From the cell containing the given text, extract its center point as [x, y] coordinate. 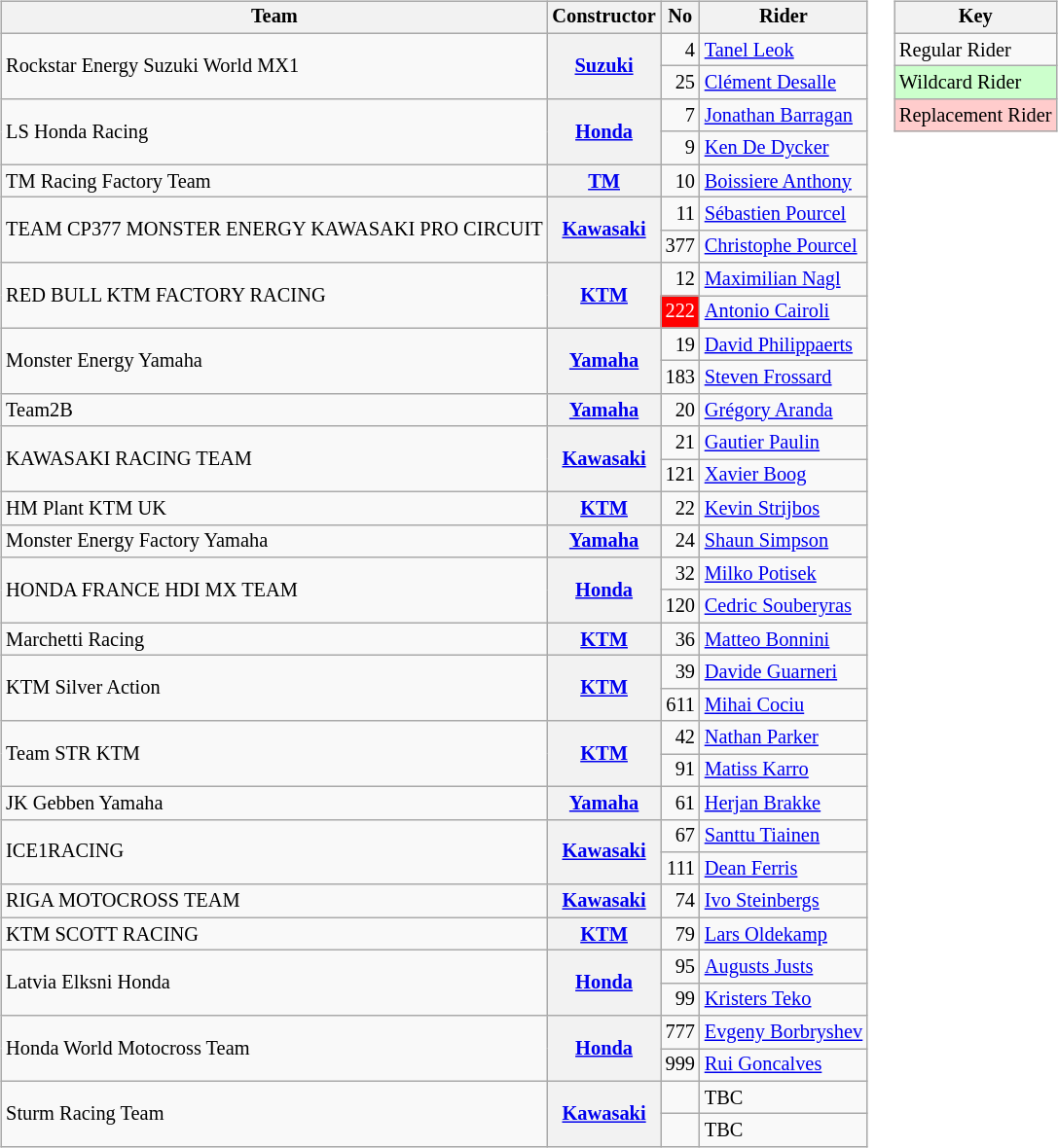
Evgeny Borbryshev [784, 1032]
Grégory Aranda [784, 411]
TEAM CP377 MONSTER ENERGY KAWASAKI PRO CIRCUIT [274, 230]
Christophe Pourcel [784, 246]
KTM SCOTT RACING [274, 934]
222 [680, 312]
KAWASAKI RACING TEAM [274, 459]
Replacement Rider [975, 116]
Antonio Cairoli [784, 312]
HM Plant KTM UK [274, 508]
Herjan Brakke [784, 803]
Rider [784, 18]
777 [680, 1032]
Tanel Leok [784, 50]
611 [680, 704]
42 [680, 737]
Matiss Karro [784, 771]
Augusts Justs [784, 967]
TM Racing Factory Team [274, 181]
RED BULL KTM FACTORY RACING [274, 296]
39 [680, 672]
Shaun Simpson [784, 541]
9 [680, 148]
Constructor [604, 18]
377 [680, 246]
19 [680, 344]
Suzuki [604, 66]
RIGA MOTOCROSS TEAM [274, 901]
Team2B [274, 411]
Milko Potisek [784, 574]
4 [680, 50]
Steven Frossard [784, 377]
JK Gebben Yamaha [274, 803]
79 [680, 934]
TM [604, 181]
Dean Ferris [784, 869]
Wildcard Rider [975, 83]
21 [680, 443]
12 [680, 279]
Sturm Racing Team [274, 1113]
Key [975, 18]
7 [680, 116]
David Philippaerts [784, 344]
No [680, 18]
Lars Oldekamp [784, 934]
Marchetti Racing [274, 639]
111 [680, 869]
Team STR KTM [274, 753]
999 [680, 1065]
121 [680, 476]
Maximilian Nagl [784, 279]
Honda World Motocross Team [274, 1049]
Santtu Tiainen [784, 836]
74 [680, 901]
120 [680, 606]
Latvia Elksni Honda [274, 983]
Rui Goncalves [784, 1065]
25 [680, 83]
Ken De Dycker [784, 148]
Monster Energy Factory Yamaha [274, 541]
Sébastien Pourcel [784, 214]
Gautier Paulin [784, 443]
Xavier Boog [784, 476]
Monster Energy Yamaha [274, 360]
Cedric Souberyras [784, 606]
KTM Silver Action [274, 689]
Matteo Bonnini [784, 639]
Jonathan Barragan [784, 116]
183 [680, 377]
32 [680, 574]
Mihai Cociu [784, 704]
10 [680, 181]
36 [680, 639]
Clément Desalle [784, 83]
99 [680, 999]
Boissiere Anthony [784, 181]
22 [680, 508]
91 [680, 771]
LS Honda Racing [274, 132]
Davide Guarneri [784, 672]
95 [680, 967]
ICE1RACING [274, 852]
Kristers Teko [784, 999]
Kevin Strijbos [784, 508]
20 [680, 411]
Rockstar Energy Suzuki World MX1 [274, 66]
11 [680, 214]
Nathan Parker [784, 737]
67 [680, 836]
HONDA FRANCE HDI MX TEAM [274, 590]
Regular Rider [975, 50]
24 [680, 541]
Team [274, 18]
61 [680, 803]
Ivo Steinbergs [784, 901]
